Detect which cell encompasses the target text, then output its [x, y] center coordinate. 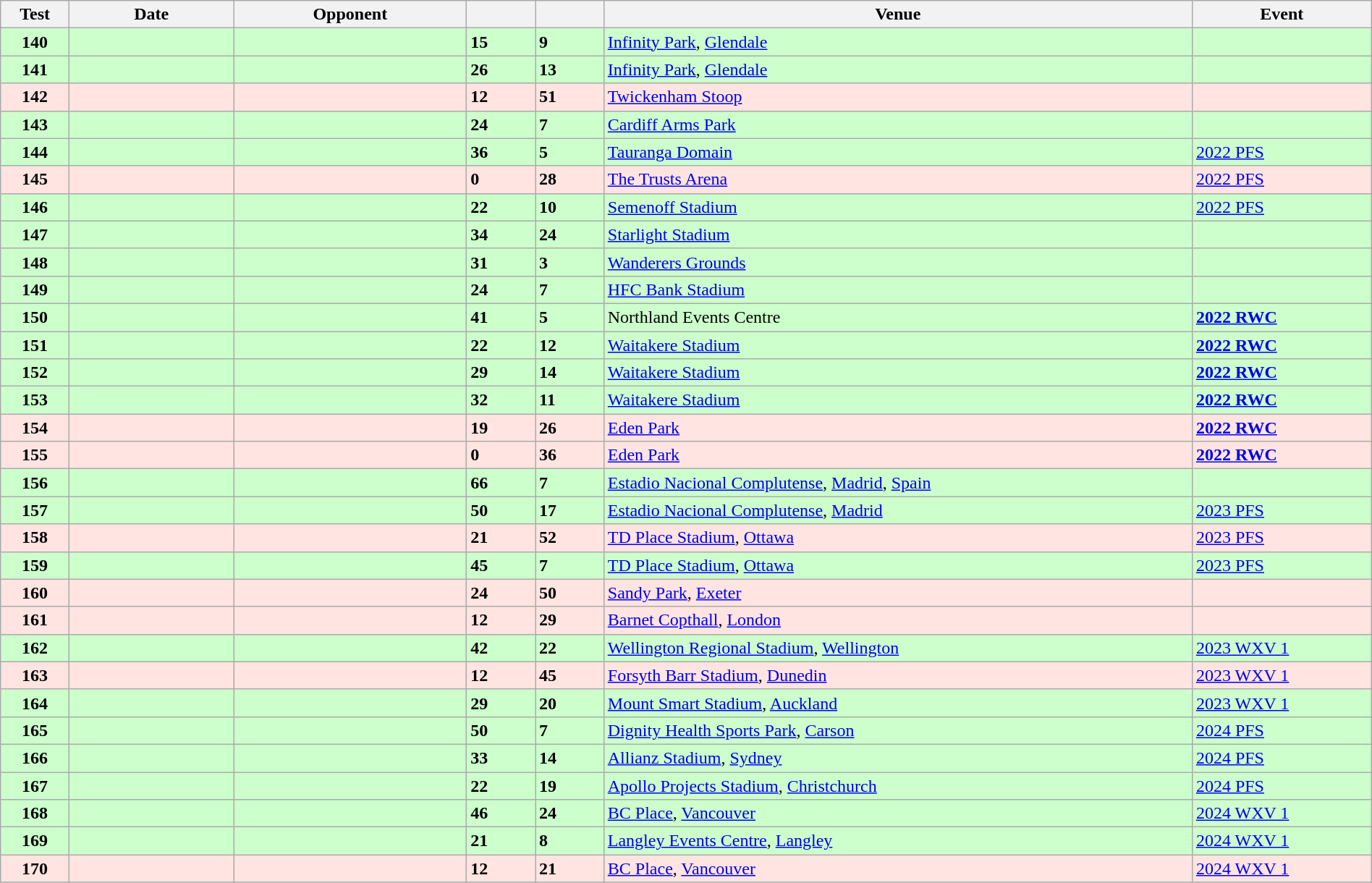
Wanderers Grounds [897, 262]
Cardiff Arms Park [897, 124]
148 [35, 262]
167 [35, 785]
154 [35, 428]
149 [35, 290]
Semenoff Stadium [897, 207]
51 [570, 97]
31 [501, 262]
11 [570, 400]
145 [35, 179]
9 [570, 42]
Venue [897, 14]
15 [501, 42]
164 [35, 703]
13 [570, 69]
Event [1282, 14]
Estadio Nacional Complutense, Madrid [897, 510]
165 [35, 730]
Twickenham Stoop [897, 97]
142 [35, 97]
Starlight Stadium [897, 235]
153 [35, 400]
140 [35, 42]
155 [35, 455]
Test [35, 14]
66 [501, 483]
Wellington Regional Stadium, Wellington [897, 648]
32 [501, 400]
HFC Bank Stadium [897, 290]
146 [35, 207]
20 [570, 703]
8 [570, 841]
166 [35, 758]
147 [35, 235]
Estadio Nacional Complutense, Madrid, Spain [897, 483]
141 [35, 69]
52 [570, 538]
28 [570, 179]
163 [35, 675]
33 [501, 758]
Sandy Park, Exeter [897, 593]
10 [570, 207]
46 [501, 814]
Date [151, 14]
34 [501, 235]
Forsyth Barr Stadium, Dunedin [897, 675]
42 [501, 648]
150 [35, 317]
158 [35, 538]
152 [35, 373]
162 [35, 648]
Apollo Projects Stadium, Christchurch [897, 785]
Mount Smart Stadium, Auckland [897, 703]
151 [35, 345]
168 [35, 814]
Dignity Health Sports Park, Carson [897, 730]
170 [35, 869]
3 [570, 262]
143 [35, 124]
157 [35, 510]
156 [35, 483]
159 [35, 565]
41 [501, 317]
Allianz Stadium, Sydney [897, 758]
160 [35, 593]
Langley Events Centre, Langley [897, 841]
17 [570, 510]
Northland Events Centre [897, 317]
161 [35, 620]
Opponent [350, 14]
144 [35, 152]
169 [35, 841]
Barnet Copthall, London [897, 620]
The Trusts Arena [897, 179]
Tauranga Domain [897, 152]
